Pinpoint the cell where the given text exists, returning its (X, Y) midpoint coordinate. 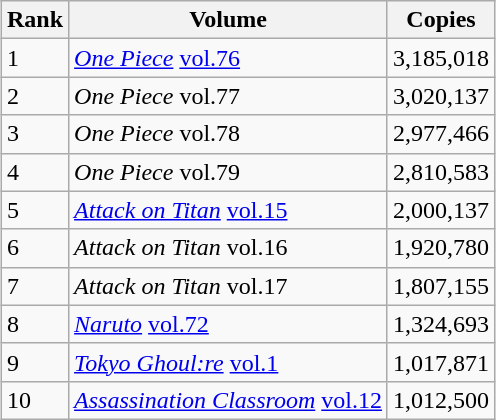
4 (34, 172)
Rank (34, 20)
Tokyo Ghoul:re vol.1 (228, 362)
2 (34, 96)
9 (34, 362)
1,324,693 (440, 324)
10 (34, 400)
1 (34, 58)
3 (34, 134)
1,017,871 (440, 362)
6 (34, 248)
3,020,137 (440, 96)
Assassination Classroom vol.12 (228, 400)
2,810,583 (440, 172)
Attack on Titan vol.16 (228, 248)
5 (34, 210)
Naruto vol.72 (228, 324)
2,000,137 (440, 210)
Attack on Titan vol.17 (228, 286)
1,920,780 (440, 248)
3,185,018 (440, 58)
8 (34, 324)
One Piece vol.79 (228, 172)
One Piece vol.77 (228, 96)
One Piece vol.76 (228, 58)
1,012,500 (440, 400)
One Piece vol.78 (228, 134)
Volume (228, 20)
1,807,155 (440, 286)
2,977,466 (440, 134)
7 (34, 286)
Attack on Titan vol.15 (228, 210)
Copies (440, 20)
